From the cell containing the given text, extract its center point as (x, y) coordinate. 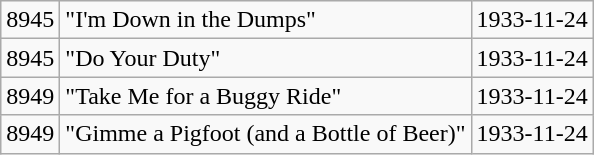
"Take Me for a Buggy Ride" (266, 96)
"Gimme a Pigfoot (and a Bottle of Beer)" (266, 134)
"Do Your Duty" (266, 58)
"I'm Down in the Dumps" (266, 20)
